Provide the (x, y) coordinate of the cell's center where the given text is located.  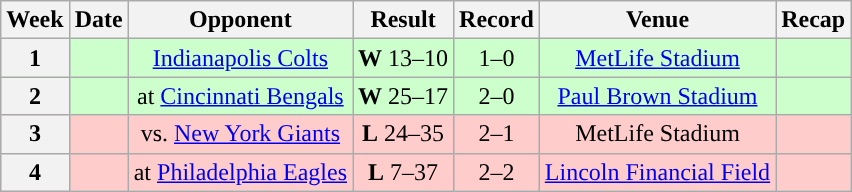
Week (35, 20)
W 13–10 (404, 58)
Opponent (240, 20)
2–0 (497, 96)
Lincoln Financial Field (657, 172)
Record (497, 20)
1 (35, 58)
3 (35, 134)
2–2 (497, 172)
2 (35, 96)
Result (404, 20)
Date (98, 20)
L 24–35 (404, 134)
Venue (657, 20)
4 (35, 172)
vs. New York Giants (240, 134)
at Cincinnati Bengals (240, 96)
Paul Brown Stadium (657, 96)
2–1 (497, 134)
Indianapolis Colts (240, 58)
W 25–17 (404, 96)
L 7–37 (404, 172)
1–0 (497, 58)
at Philadelphia Eagles (240, 172)
Recap (814, 20)
